Extract the (x, y) coordinate from the center of the cell holding the provided text.  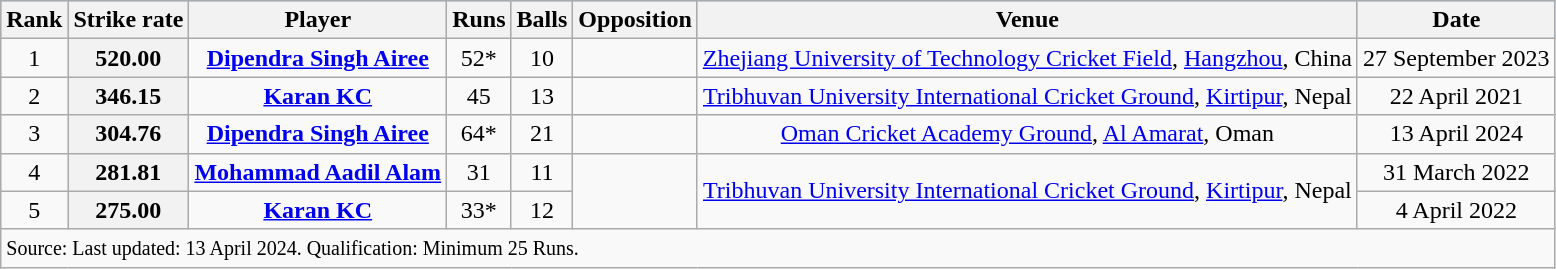
Venue (1027, 20)
22 April 2021 (1456, 96)
5 (34, 210)
Player (318, 20)
Rank (34, 20)
10 (542, 58)
4 April 2022 (1456, 210)
Balls (542, 20)
52* (479, 58)
Date (1456, 20)
11 (542, 172)
Zhejiang University of Technology Cricket Field, Hangzhou, China (1027, 58)
64* (479, 134)
Runs (479, 20)
21 (542, 134)
45 (479, 96)
31 March 2022 (1456, 172)
31 (479, 172)
346.15 (128, 96)
33* (479, 210)
12 (542, 210)
520.00 (128, 58)
27 September 2023 (1456, 58)
275.00 (128, 210)
1 (34, 58)
Mohammad Aadil Alam (318, 172)
13 April 2024 (1456, 134)
Opposition (635, 20)
2 (34, 96)
Strike rate (128, 20)
Source: Last updated: 13 April 2024. Qualification: Minimum 25 Runs. (778, 248)
13 (542, 96)
304.76 (128, 134)
Oman Cricket Academy Ground, Al Amarat, Oman (1027, 134)
281.81 (128, 172)
4 (34, 172)
3 (34, 134)
